Return (x, y) of the center of cell containing provided text 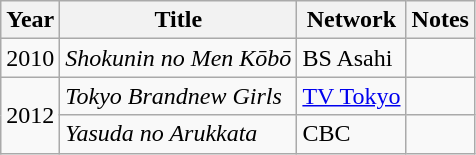
Title (178, 20)
2012 (30, 115)
Yasuda no Arukkata (178, 134)
Shokunin no Men Kōbō (178, 58)
BS Asahi (352, 58)
Year (30, 20)
2010 (30, 58)
Notes (440, 20)
Tokyo Brandnew Girls (178, 96)
CBC (352, 134)
Network (352, 20)
TV Tokyo (352, 96)
